Provide the (x, y) coordinate of the cell's center where the given text is located.  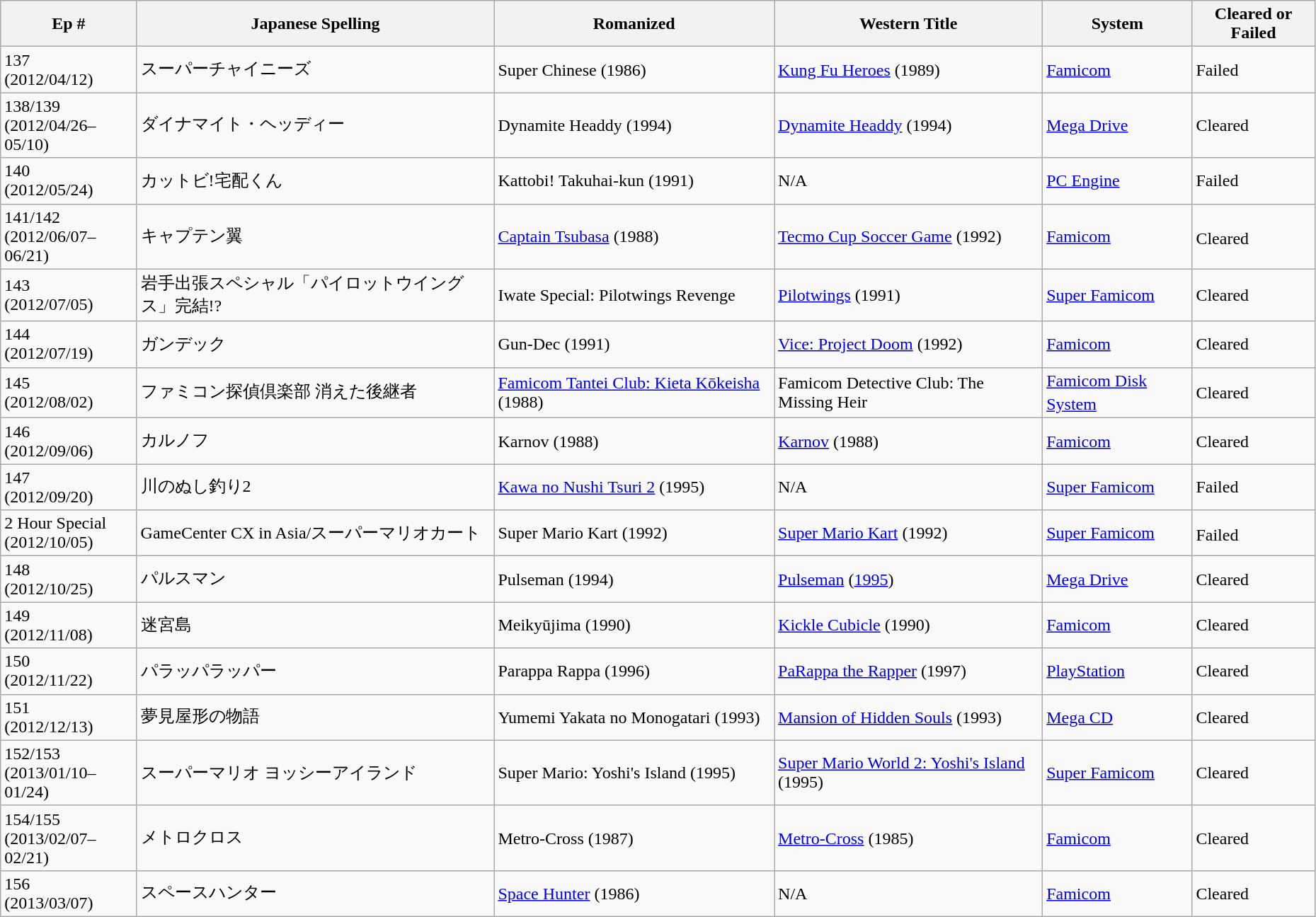
Pulseman (1994) (634, 579)
カルノフ (316, 442)
GameCenter CX in Asia/スーパーマリオカート (316, 534)
Super Mario World 2: Yoshi's Island (1995) (909, 773)
Ep # (69, 24)
Kung Fu Heroes (1989) (909, 69)
Parappa Rappa (1996) (634, 671)
145(2012/08/02) (69, 393)
Yumemi Yakata no Monogatari (1993) (634, 717)
Mega CD (1117, 717)
Pulseman (1995) (909, 579)
141/142(2012/06/07–06/21) (69, 236)
Mansion of Hidden Souls (1993) (909, 717)
156(2013/03/07) (69, 893)
キャプテン翼 (316, 236)
Western Title (909, 24)
カットビ!宅配くん (316, 181)
Romanized (634, 24)
川のぬし釣り2 (316, 487)
メトロクロス (316, 838)
Tecmo Cup Soccer Game (1992) (909, 236)
Famicom Tantei Club: Kieta Kōkeisha (1988) (634, 393)
ダイナマイト・ヘッディー (316, 125)
Kickle Cubicle (1990) (909, 625)
Gun-Dec (1991) (634, 344)
150(2012/11/22) (69, 671)
Japanese Spelling (316, 24)
137(2012/04/12) (69, 69)
Vice: Project Doom (1992) (909, 344)
ファミコン探偵倶楽部 消えた後継者 (316, 393)
岩手出張スペシャル「パイロットウイングス」完結!? (316, 295)
151(2012/12/13) (69, 717)
146(2012/09/06) (69, 442)
Super Chinese (1986) (634, 69)
Space Hunter (1986) (634, 893)
Famicom Disk System (1117, 393)
スーパーチャイニーズ (316, 69)
143(2012/07/05) (69, 295)
147(2012/09/20) (69, 487)
148(2012/10/25) (69, 579)
Meikyūjima (1990) (634, 625)
パルスマン (316, 579)
ガンデック (316, 344)
Famicom Detective Club: The Missing Heir (909, 393)
154/155(2013/02/07–02/21) (69, 838)
Iwate Special: Pilotwings Revenge (634, 295)
149(2012/11/08) (69, 625)
140(2012/05/24) (69, 181)
Cleared or Failed (1253, 24)
Pilotwings (1991) (909, 295)
夢見屋形の物語 (316, 717)
System (1117, 24)
スペースハンター (316, 893)
2 Hour Special(2012/10/05) (69, 534)
Super Mario: Yoshi's Island (1995) (634, 773)
Metro-Cross (1985) (909, 838)
144(2012/07/19) (69, 344)
Kattobi! Takuhai-kun (1991) (634, 181)
スーパーマリオ ヨッシーアイランド (316, 773)
PC Engine (1117, 181)
Captain Tsubasa (1988) (634, 236)
パラッパラッパー (316, 671)
Metro-Cross (1987) (634, 838)
PlayStation (1117, 671)
迷宮島 (316, 625)
PaRappa the Rapper (1997) (909, 671)
Kawa no Nushi Tsuri 2 (1995) (634, 487)
152/153(2013/01/10–01/24) (69, 773)
138/139(2012/04/26–05/10) (69, 125)
